From the cell containing the given text, extract its center point as [X, Y] coordinate. 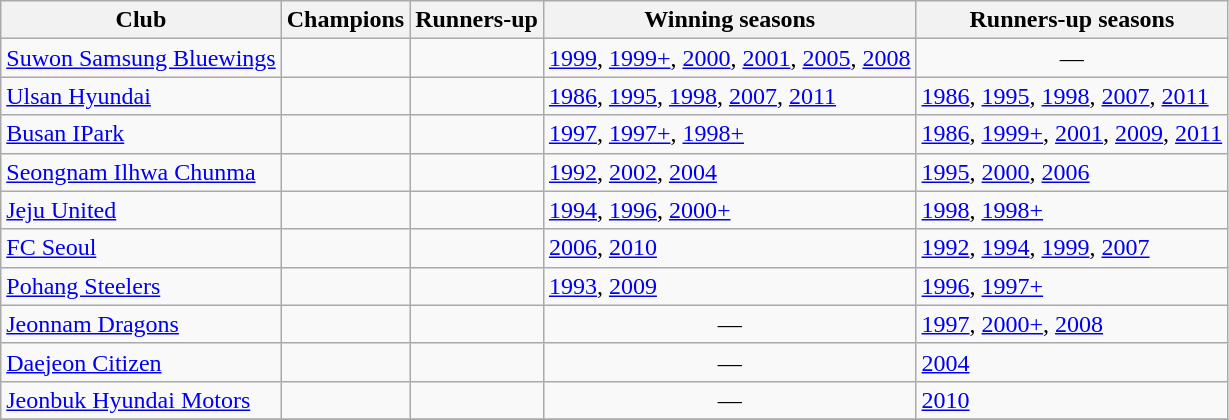
1986, 1999+, 2001, 2009, 2011 [1072, 134]
Runners-up [477, 20]
Runners-up seasons [1072, 20]
FC Seoul [141, 248]
1997, 2000+, 2008 [1072, 324]
1999, 1999+, 2000, 2001, 2005, 2008 [730, 58]
1998, 1998+ [1072, 210]
Champions [345, 20]
Jeonbuk Hyundai Motors [141, 400]
Winning seasons [730, 20]
Busan IPark [141, 134]
Seongnam Ilhwa Chunma [141, 172]
Club [141, 20]
1992, 2002, 2004 [730, 172]
Daejeon Citizen [141, 362]
Jeonnam Dragons [141, 324]
2010 [1072, 400]
1992, 1994, 1999, 2007 [1072, 248]
1997, 1997+, 1998+ [730, 134]
1994, 1996, 2000+ [730, 210]
1995, 2000, 2006 [1072, 172]
1993, 2009 [730, 286]
1996, 1997+ [1072, 286]
Pohang Steelers [141, 286]
2006, 2010 [730, 248]
Jeju United [141, 210]
Suwon Samsung Bluewings [141, 58]
Ulsan Hyundai [141, 96]
2004 [1072, 362]
